Locate the cell with the specified text and output its [x, y] center coordinate. 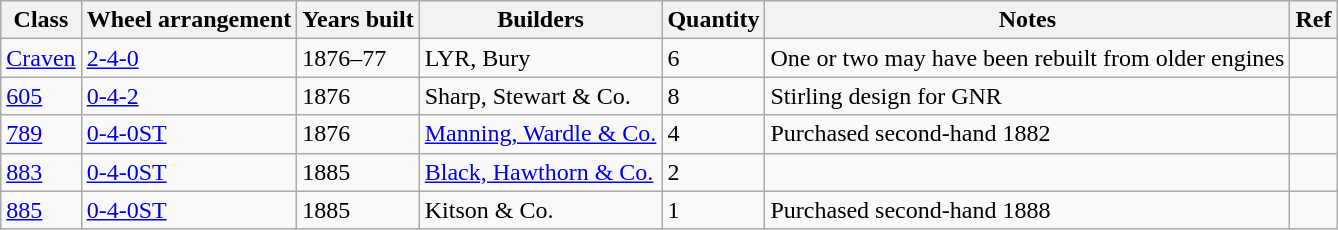
0-4-2 [189, 96]
One or two may have been rebuilt from older engines [1028, 58]
Notes [1028, 20]
Manning, Wardle & Co. [540, 134]
605 [41, 96]
Craven [41, 58]
Quantity [714, 20]
1 [714, 210]
Stirling design for GNR [1028, 96]
Builders [540, 20]
Class [41, 20]
789 [41, 134]
LYR, Bury [540, 58]
Ref [1314, 20]
Purchased second-hand 1882 [1028, 134]
6 [714, 58]
2-4-0 [189, 58]
883 [41, 172]
2 [714, 172]
4 [714, 134]
Purchased second-hand 1888 [1028, 210]
Wheel arrangement [189, 20]
Kitson & Co. [540, 210]
Black, Hawthorn & Co. [540, 172]
1876–77 [358, 58]
885 [41, 210]
8 [714, 96]
Sharp, Stewart & Co. [540, 96]
Years built [358, 20]
